Output the [X, Y] coordinate of the center of the cell containing the given text.  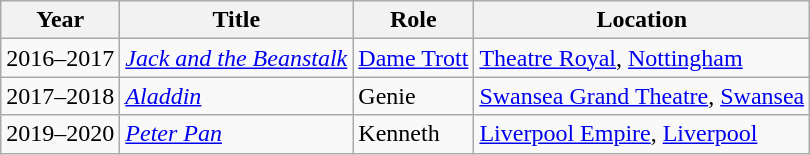
2017–2018 [60, 96]
Aladdin [236, 96]
Theatre Royal, Nottingham [642, 58]
Genie [414, 96]
Liverpool Empire, Liverpool [642, 134]
Swansea Grand Theatre, Swansea [642, 96]
Year [60, 20]
2019–2020 [60, 134]
Location [642, 20]
Peter Pan [236, 134]
Title [236, 20]
2016–2017 [60, 58]
Kenneth [414, 134]
Role [414, 20]
Jack and the Beanstalk [236, 58]
Dame Trott [414, 58]
